Output the (x, y) coordinate of the center of the cell containing the given text.  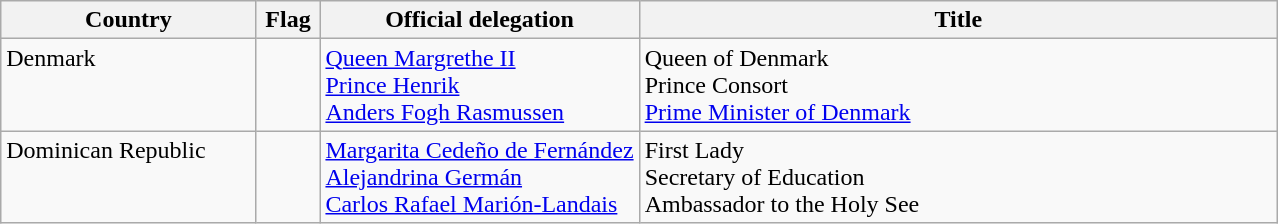
Official delegation (480, 20)
Country (128, 20)
Dominican Republic (128, 177)
First LadySecretary of EducationAmbassador to the Holy See (958, 177)
Margarita Cedeño de FernándezAlejandrina GermánCarlos Rafael Marión-Landais (480, 177)
Flag (288, 20)
Queen of DenmarkPrince ConsortPrime Minister of Denmark (958, 85)
Title (958, 20)
Queen Margrethe IIPrince HenrikAnders Fogh Rasmussen (480, 85)
Denmark (128, 85)
